Identify which cell holds the provided text, then report its (x, y) central coordinate. 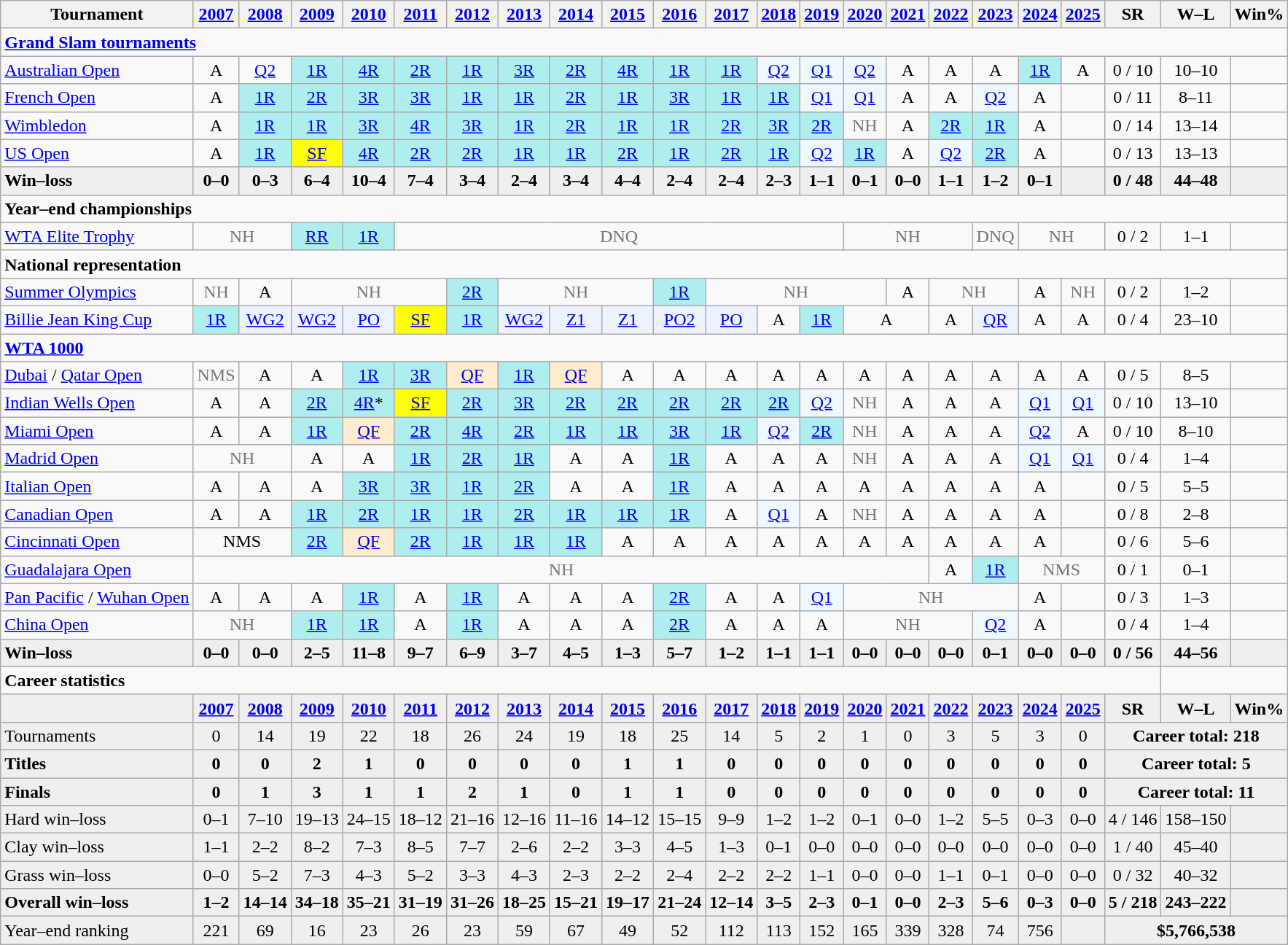
Miami Open (97, 431)
25 (679, 736)
10–10 (1195, 70)
243–222 (1195, 903)
PO2 (679, 319)
11–16 (576, 820)
QR (996, 319)
5 / 218 (1133, 903)
Billie Jean King Cup (97, 319)
0 / 8 (1133, 514)
13–14 (1195, 125)
0 / 14 (1133, 125)
0 / 48 (1133, 181)
0 / 13 (1133, 153)
221 (216, 930)
14–14 (265, 903)
12–14 (732, 903)
Titles (97, 763)
Summer Olympics (97, 292)
7–4 (420, 181)
5–7 (679, 653)
112 (732, 930)
WTA Elite Trophy (97, 236)
2–8 (1195, 514)
24 (523, 736)
40–32 (1195, 875)
31–26 (472, 903)
Overall win–loss (97, 903)
16 (316, 930)
9–7 (420, 653)
National representation (644, 264)
1 / 40 (1133, 847)
Canadian Open (97, 514)
15–21 (576, 903)
22 (369, 736)
RR (316, 236)
31–19 (420, 903)
23–10 (1195, 319)
8–10 (1195, 431)
67 (576, 930)
12–16 (523, 820)
113 (778, 930)
4 / 146 (1133, 820)
8–11 (1195, 98)
$5,766,538 (1195, 930)
52 (679, 930)
Career statistics (581, 680)
69 (265, 930)
34–18 (316, 903)
18–12 (420, 820)
19–17 (628, 903)
Guadalajara Open (97, 569)
10–4 (369, 181)
4–4 (628, 181)
328 (951, 930)
0 / 6 (1133, 542)
Finals (97, 791)
6–4 (316, 181)
14–12 (628, 820)
45–40 (1195, 847)
3–7 (523, 653)
Year–end ranking (97, 930)
Career total: 5 (1195, 763)
152 (822, 930)
US Open (97, 153)
Hard win–loss (97, 820)
Madrid Open (97, 459)
13–13 (1195, 153)
Wimbledon (97, 125)
Indian Wells Open (97, 403)
0 / 32 (1133, 875)
Career total: 218 (1195, 736)
0 / 56 (1133, 653)
9–9 (732, 820)
Tournaments (97, 736)
Australian Open (97, 70)
8–2 (316, 847)
18–25 (523, 903)
19–13 (316, 820)
2–5 (316, 653)
Tournament (97, 15)
44–48 (1195, 181)
China Open (97, 625)
13–10 (1195, 403)
24–15 (369, 820)
7–7 (472, 847)
Year–end championships (644, 209)
Grand Slam tournaments (644, 42)
74 (996, 930)
Grass win–loss (97, 875)
756 (1039, 930)
15–15 (679, 820)
0 / 3 (1133, 597)
44–56 (1195, 653)
Pan Pacific / Wuhan Open (97, 597)
21–24 (679, 903)
0 / 11 (1133, 98)
Clay win–loss (97, 847)
French Open (97, 98)
11–8 (369, 653)
35–21 (369, 903)
165 (864, 930)
21–16 (472, 820)
59 (523, 930)
339 (908, 930)
Cincinnati Open (97, 542)
Career total: 11 (1195, 791)
Italian Open (97, 486)
4R* (369, 403)
49 (628, 930)
6–9 (472, 653)
Dubai / Qatar Open (97, 376)
WTA 1000 (644, 348)
2–6 (523, 847)
158–150 (1195, 820)
3–5 (778, 903)
7–10 (265, 820)
0 / 1 (1133, 569)
